Find where the given text appears and provide that cell's center as [X, Y] coordinate. 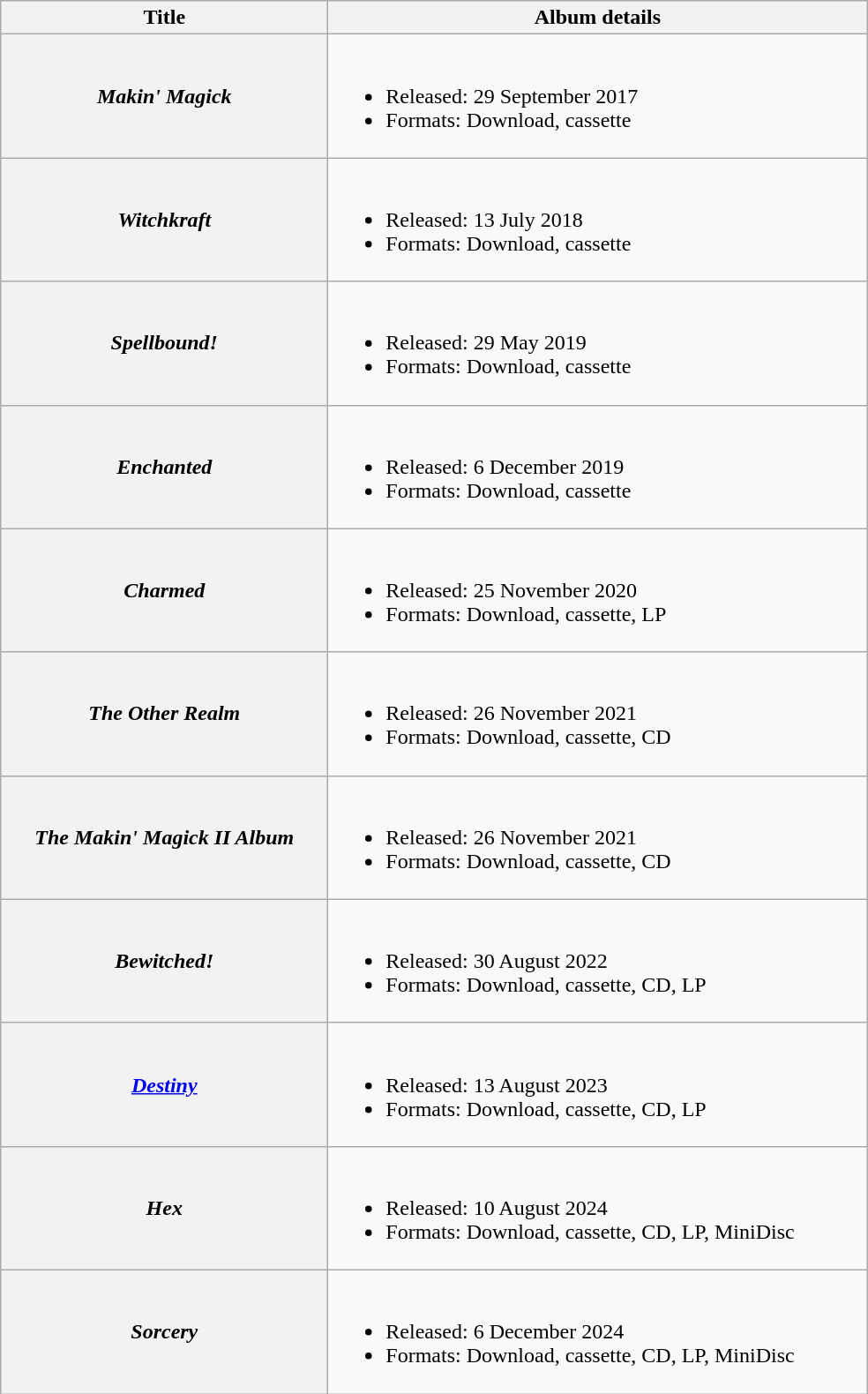
Released: 25 November 2020Formats: Download, cassette, LP [598, 590]
The Makin' Magick II Album [164, 837]
Hex [164, 1208]
Released: 10 August 2024Formats: Download, cassette, CD, LP, MiniDisc [598, 1208]
Released: 29 September 2017Formats: Download, cassette [598, 96]
Released: 6 December 2024Formats: Download, cassette, CD, LP, MiniDisc [598, 1331]
Released: 26 November 2021 Formats: Download, cassette, CD [598, 837]
Destiny [164, 1084]
Released: 26 November 2021Formats: Download, cassette, CD [598, 714]
Released: 13 August 2023Formats: Download, cassette, CD, LP [598, 1084]
Album details [598, 18]
Spellbound! [164, 343]
Released: 29 May 2019Formats: Download, cassette [598, 343]
Title [164, 18]
Witchkraft [164, 220]
The Other Realm [164, 714]
Released: 30 August 2022Formats: Download, cassette, CD, LP [598, 961]
Sorcery [164, 1331]
Bewitched! [164, 961]
Enchanted [164, 467]
Released: 6 December 2019Formats: Download, cassette [598, 467]
Charmed [164, 590]
Released: 13 July 2018Formats: Download, cassette [598, 220]
Makin' Magick [164, 96]
